For the text-containing cell, return its midpoint in (X, Y) coordinate format. 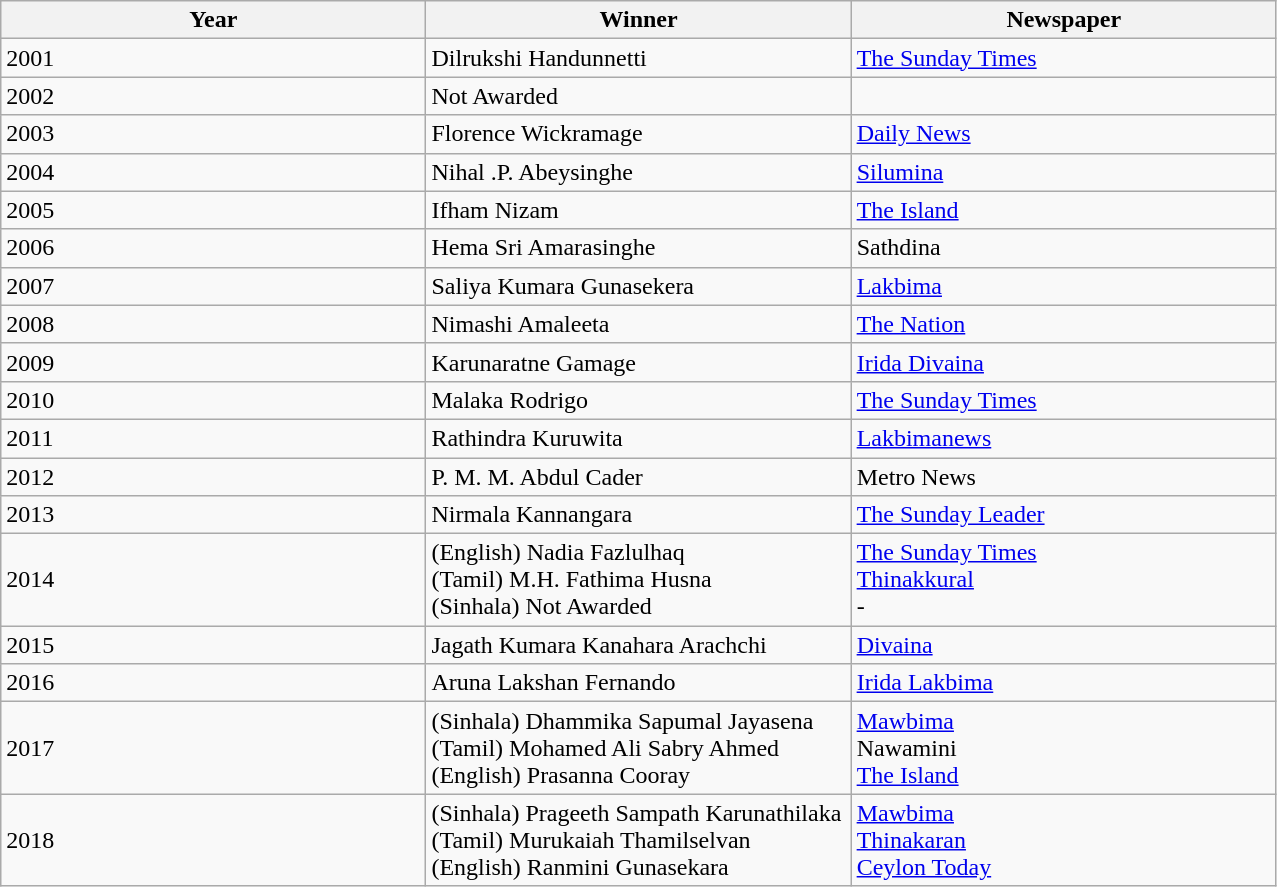
Saliya Kumara Gunasekera (638, 286)
Jagath Kumara Kanahara Arachchi (638, 645)
Aruna Lakshan Fernando (638, 683)
2003 (214, 134)
(Sinhala) Dhammika Sapumal Jayasena(Tamil) Mohamed Ali Sabry Ahmed(English) Prasanna Cooray (638, 748)
Ifham Nizam (638, 210)
2015 (214, 645)
Karunaratne Gamage (638, 362)
2009 (214, 362)
P. M. M. Abdul Cader (638, 477)
2018 (214, 840)
Not Awarded (638, 96)
Hema Sri Amarasinghe (638, 248)
2017 (214, 748)
Florence Wickramage (638, 134)
The Island (1064, 210)
Newspaper (1064, 20)
Winner (638, 20)
Lakbimanews (1064, 438)
Irida Divaina (1064, 362)
The Sunday Leader (1064, 515)
Year (214, 20)
MawbimaNawaminiThe Island (1064, 748)
2002 (214, 96)
Divaina (1064, 645)
2004 (214, 172)
2011 (214, 438)
(Sinhala) Prageeth Sampath Karunathilaka(Tamil) Murukaiah Thamilselvan(English) Ranmini Gunasekara (638, 840)
2010 (214, 400)
2014 (214, 580)
Sathdina (1064, 248)
Nihal .P. Abeysinghe (638, 172)
Irida Lakbima (1064, 683)
Rathindra Kuruwita (638, 438)
The Sunday TimesThinakkural- (1064, 580)
Dilrukshi Handunnetti (638, 58)
Malaka Rodrigo (638, 400)
2013 (214, 515)
2008 (214, 324)
2007 (214, 286)
2005 (214, 210)
Silumina (1064, 172)
The Nation (1064, 324)
2016 (214, 683)
2001 (214, 58)
Nirmala Kannangara (638, 515)
Lakbima (1064, 286)
Daily News (1064, 134)
Nimashi Amaleeta (638, 324)
MawbimaThinakaranCeylon Today (1064, 840)
2012 (214, 477)
Metro News (1064, 477)
(English) Nadia Fazlulhaq(Tamil) M.H. Fathima Husna(Sinhala) Not Awarded (638, 580)
2006 (214, 248)
